Return (x, y) of the center of cell containing provided text 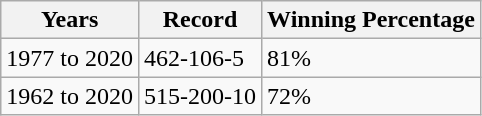
Years (70, 20)
1962 to 2020 (70, 96)
72% (372, 96)
462-106-5 (200, 58)
1977 to 2020 (70, 58)
515-200-10 (200, 96)
Winning Percentage (372, 20)
Record (200, 20)
81% (372, 58)
